Return the (x, y) coordinate for the center point of the cell that contains the specified text.  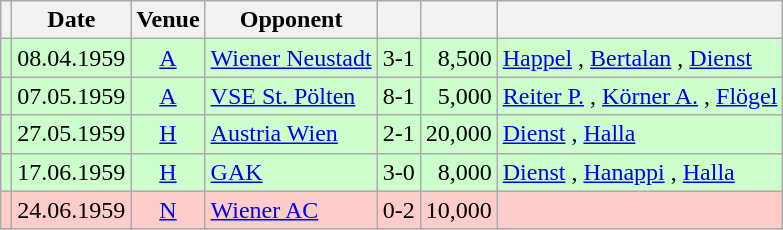
27.05.1959 (72, 134)
10,000 (458, 210)
Reiter P. , Körner A. , Flögel (640, 96)
Wiener Neustadt (291, 58)
VSE St. Pölten (291, 96)
20,000 (458, 134)
0-2 (398, 210)
8,500 (458, 58)
2-1 (398, 134)
Date (72, 20)
Dienst , Halla (640, 134)
GAK (291, 172)
8,000 (458, 172)
17.06.1959 (72, 172)
5,000 (458, 96)
24.06.1959 (72, 210)
3-0 (398, 172)
N (168, 210)
Venue (168, 20)
8-1 (398, 96)
08.04.1959 (72, 58)
Dienst , Hanappi , Halla (640, 172)
Austria Wien (291, 134)
07.05.1959 (72, 96)
Happel , Bertalan , Dienst (640, 58)
Opponent (291, 20)
Wiener AC (291, 210)
3-1 (398, 58)
